Search for the cell housing the specified text and yield its (X, Y) center coordinate. 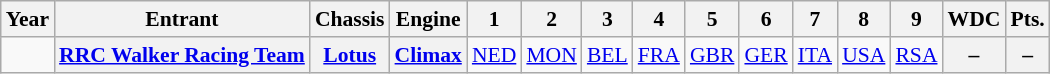
BEL (608, 55)
RSA (916, 55)
ITA (815, 55)
4 (659, 19)
MON (552, 55)
RRC Walker Racing Team (182, 55)
Year (28, 19)
2 (552, 19)
9 (916, 19)
NED (494, 55)
5 (712, 19)
WDC (974, 19)
Climax (428, 55)
6 (766, 19)
GER (766, 55)
7 (815, 19)
Lotus (350, 55)
GBR (712, 55)
Entrant (182, 19)
3 (608, 19)
Chassis (350, 19)
FRA (659, 55)
Pts. (1027, 19)
Engine (428, 19)
8 (864, 19)
USA (864, 55)
1 (494, 19)
